Determine the [x, y] coordinate at the center of the cell enclosing the given text.  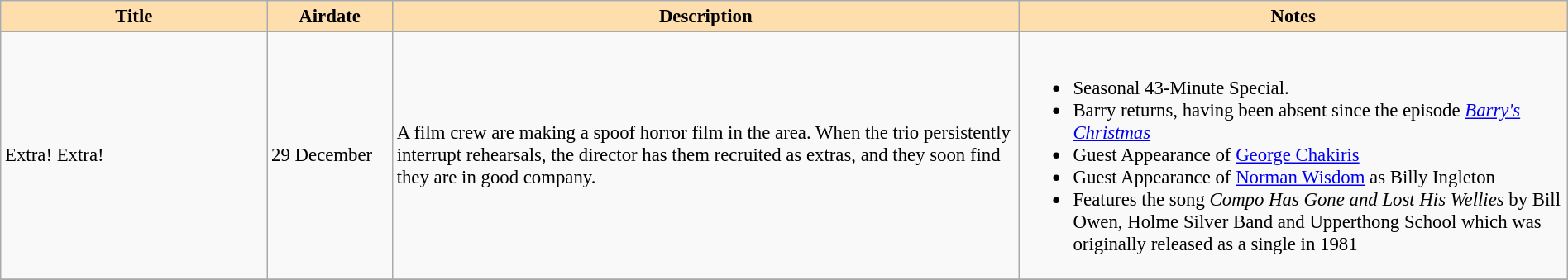
Extra! Extra! [134, 155]
Notes [1293, 17]
Airdate [330, 17]
29 December [330, 155]
Description [705, 17]
Title [134, 17]
